Determine the [X, Y] coordinate at the center of the cell enclosing the given text.  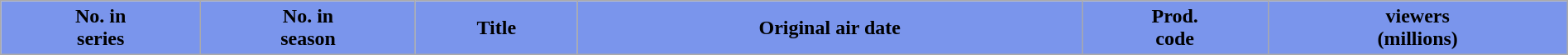
Original air date [829, 28]
No. inseries [101, 28]
No. inseason [308, 28]
Title [496, 28]
viewers(millions) [1417, 28]
Prod.code [1174, 28]
